Provide the [X, Y] coordinate of the cell's center where the given text is located.  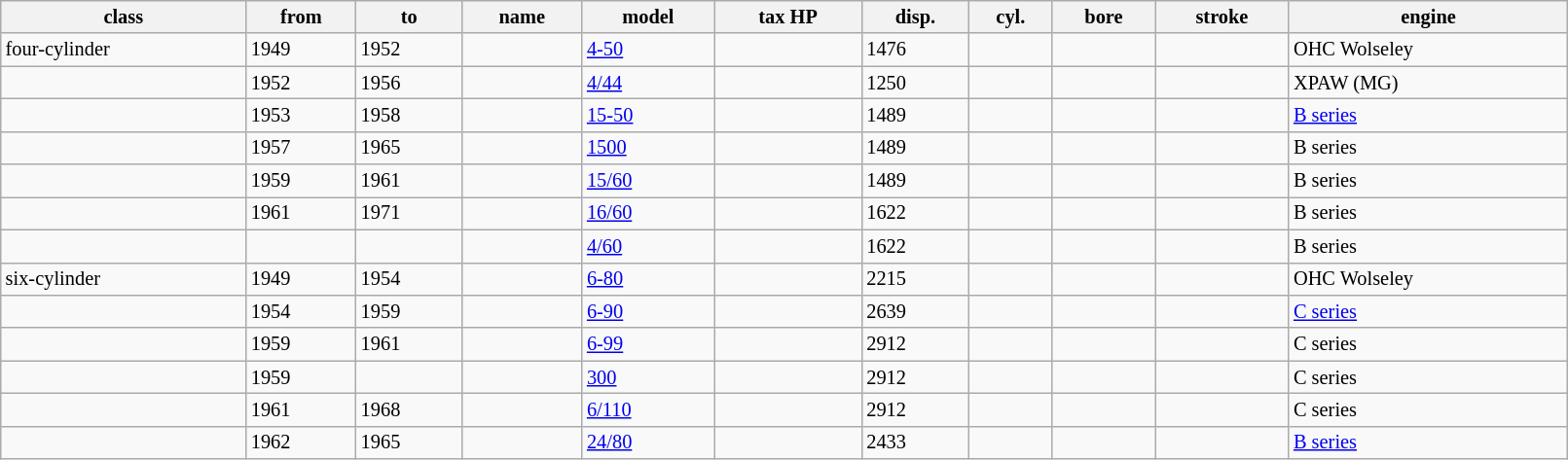
1968 [409, 409]
model [648, 17]
1953 [302, 115]
1958 [409, 115]
six-cylinder [124, 279]
1956 [409, 83]
disp. [915, 17]
4-50 [648, 50]
to [409, 17]
6/110 [648, 409]
2639 [915, 311]
stroke [1222, 17]
four-cylinder [124, 50]
6-90 [648, 311]
bore [1104, 17]
4/60 [648, 246]
15/60 [648, 181]
from [302, 17]
engine [1429, 17]
300 [648, 377]
1500 [648, 148]
15-50 [648, 115]
1971 [409, 213]
6-99 [648, 344]
1250 [915, 83]
XPAW (MG) [1429, 83]
2215 [915, 279]
4/44 [648, 83]
16/60 [648, 213]
name [522, 17]
class [124, 17]
cyl. [1011, 17]
tax HP [788, 17]
2433 [915, 442]
6-80 [648, 279]
1957 [302, 148]
1962 [302, 442]
24/80 [648, 442]
1476 [915, 50]
